Capture the cell that displays the provided text and extract its [x, y] central coordinate. 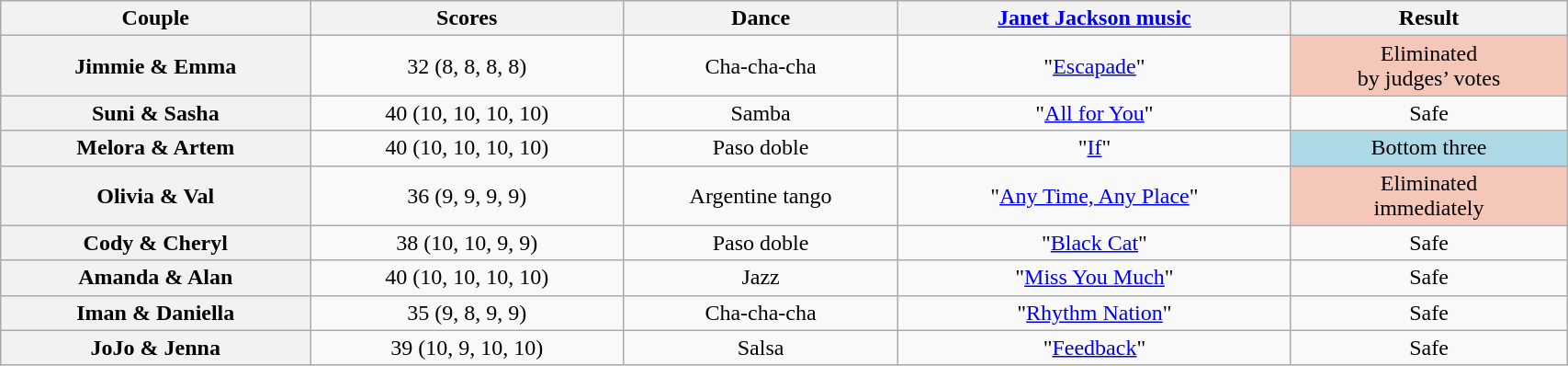
Argentine tango [761, 195]
Cody & Cheryl [156, 243]
JoJo & Jenna [156, 348]
Samba [761, 113]
"Any Time, Any Place" [1095, 195]
Result [1428, 18]
38 (10, 10, 9, 9) [467, 243]
Suni & Sasha [156, 113]
Olivia & Val [156, 195]
Jimmie & Emma [156, 66]
39 (10, 9, 10, 10) [467, 348]
"Miss You Much" [1095, 278]
Salsa [761, 348]
"Black Cat" [1095, 243]
Bottom three [1428, 148]
"Rhythm Nation" [1095, 313]
Iman & Daniella [156, 313]
36 (9, 9, 9, 9) [467, 195]
35 (9, 8, 9, 9) [467, 313]
Eliminatedby judges’ votes [1428, 66]
"If" [1095, 148]
Couple [156, 18]
Jazz [761, 278]
Dance [761, 18]
Janet Jackson music [1095, 18]
Scores [467, 18]
Amanda & Alan [156, 278]
"Escapade" [1095, 66]
"All for You" [1095, 113]
Melora & Artem [156, 148]
32 (8, 8, 8, 8) [467, 66]
Eliminatedimmediately [1428, 195]
"Feedback" [1095, 348]
